Return (x, y) of the center of cell containing provided text 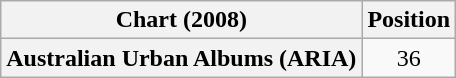
Position (409, 20)
Chart (2008) (182, 20)
36 (409, 58)
Australian Urban Albums (ARIA) (182, 58)
